Detect which cell encompasses the target text, then output its (x, y) center coordinate. 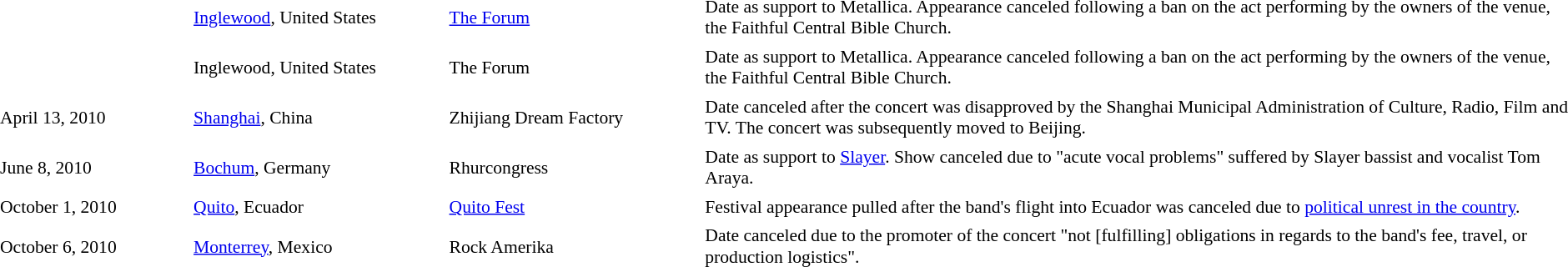
Bochum, Germany (317, 167)
The Forum (574, 67)
Quito Fest (574, 207)
Quito, Ecuador (317, 207)
Rhurcongress (574, 167)
Shanghai, China (317, 117)
Inglewood, United States (317, 67)
Zhijiang Dream Factory (574, 117)
